Return the (X, Y) coordinate for the center point of the cell that contains the specified text.  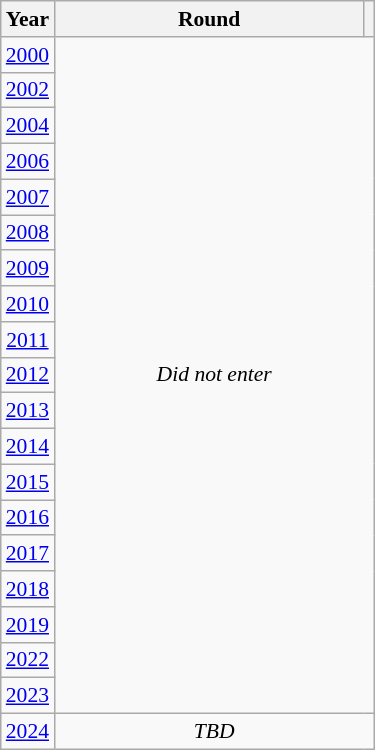
TBD (214, 732)
Round (209, 19)
2019 (28, 625)
2016 (28, 518)
2009 (28, 269)
2008 (28, 233)
2004 (28, 126)
2017 (28, 554)
2000 (28, 55)
2007 (28, 197)
2022 (28, 660)
2014 (28, 447)
2002 (28, 90)
Did not enter (214, 376)
2006 (28, 162)
2010 (28, 304)
2012 (28, 375)
2018 (28, 589)
2015 (28, 482)
2023 (28, 696)
2024 (28, 732)
2011 (28, 340)
2013 (28, 411)
Year (28, 19)
